Find where the given text appears and provide that cell's center as [x, y] coordinate. 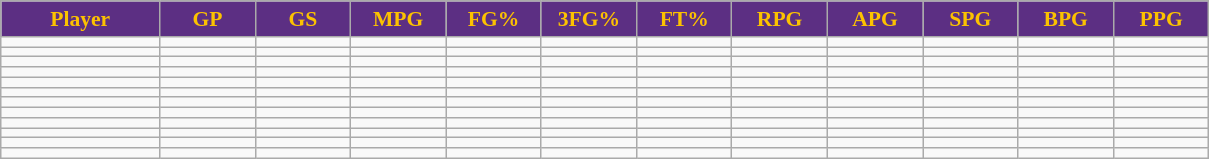
RPG [780, 19]
Player [80, 19]
FT% [684, 19]
SPG [970, 19]
3FG% [588, 19]
PPG [1161, 19]
MPG [398, 19]
GP [208, 19]
BPG [1066, 19]
FG% [494, 19]
APG [874, 19]
GS [302, 19]
